Scan for the cell matching the given text and deliver its [x, y] coordinate at center. 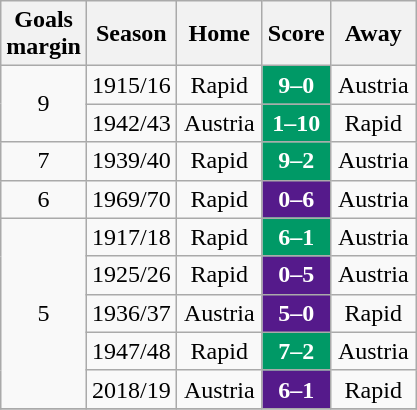
1915/16 [131, 85]
1969/70 [131, 199]
Score [296, 34]
1939/40 [131, 161]
6 [44, 199]
7 [44, 161]
1936/37 [131, 313]
Away [373, 34]
0–6 [296, 199]
2018/19 [131, 389]
1–10 [296, 123]
Goals margin [44, 34]
9–2 [296, 161]
9 [44, 104]
1942/43 [131, 123]
9–0 [296, 85]
7–2 [296, 351]
1947/48 [131, 351]
0–5 [296, 275]
Home [219, 34]
5 [44, 313]
1925/26 [131, 275]
5–0 [296, 313]
Season [131, 34]
1917/18 [131, 237]
